Output the [X, Y] coordinate of the center of the cell containing the given text.  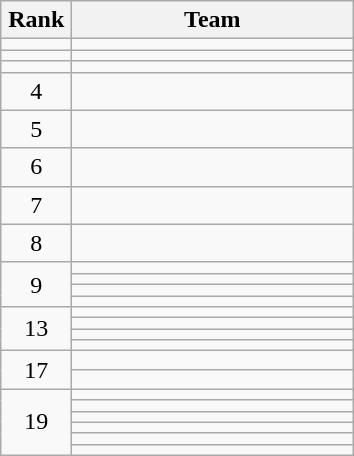
19 [36, 422]
13 [36, 329]
5 [36, 129]
Rank [36, 20]
Team [212, 20]
8 [36, 243]
9 [36, 284]
6 [36, 167]
17 [36, 370]
4 [36, 91]
7 [36, 205]
